From the cell containing the given text, extract its center point as [X, Y] coordinate. 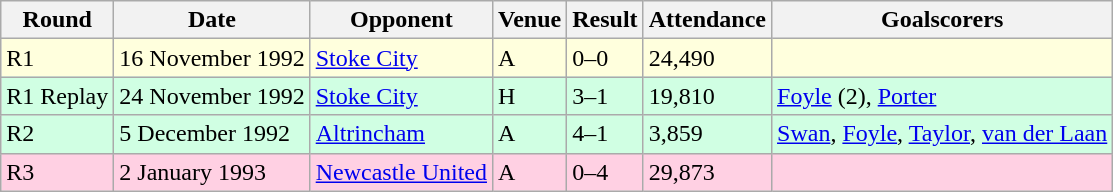
2 January 1993 [212, 172]
H [530, 96]
Round [58, 20]
Swan, Foyle, Taylor, van der Laan [942, 134]
0–0 [605, 58]
5 December 1992 [212, 134]
3,859 [707, 134]
Date [212, 20]
Altrincham [401, 134]
4–1 [605, 134]
R1 Replay [58, 96]
Attendance [707, 20]
Venue [530, 20]
Result [605, 20]
3–1 [605, 96]
R2 [58, 134]
Opponent [401, 20]
29,873 [707, 172]
Newcastle United [401, 172]
R1 [58, 58]
Goalscorers [942, 20]
Foyle (2), Porter [942, 96]
24 November 1992 [212, 96]
0–4 [605, 172]
R3 [58, 172]
16 November 1992 [212, 58]
24,490 [707, 58]
19,810 [707, 96]
